Provide the (X, Y) coordinate of the cell's center where the given text is located.  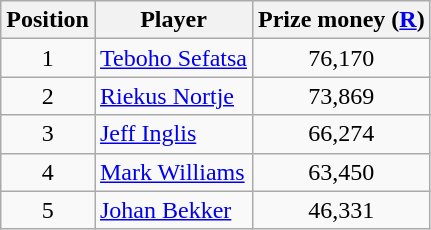
3 (48, 134)
Jeff Inglis (173, 134)
Johan Bekker (173, 210)
Prize money (R) (342, 20)
73,869 (342, 96)
2 (48, 96)
Teboho Sefatsa (173, 58)
Player (173, 20)
63,450 (342, 172)
5 (48, 210)
1 (48, 58)
4 (48, 172)
76,170 (342, 58)
66,274 (342, 134)
Mark Williams (173, 172)
46,331 (342, 210)
Position (48, 20)
Riekus Nortje (173, 96)
